Return (X, Y) of the center of cell containing provided text 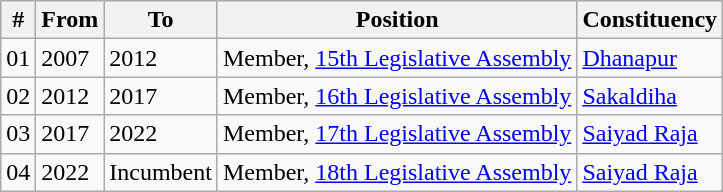
From (70, 20)
Member, 18th Legislative Assembly (396, 172)
Dhanapur (650, 58)
Incumbent (161, 172)
Member, 16th Legislative Assembly (396, 96)
02 (18, 96)
01 (18, 58)
04 (18, 172)
03 (18, 134)
# (18, 20)
Position (396, 20)
Member, 17th Legislative Assembly (396, 134)
Sakaldiha (650, 96)
Member, 15th Legislative Assembly (396, 58)
To (161, 20)
Constituency (650, 20)
2007 (70, 58)
